Determine the (X, Y) coordinate at the center of the cell enclosing the given text.  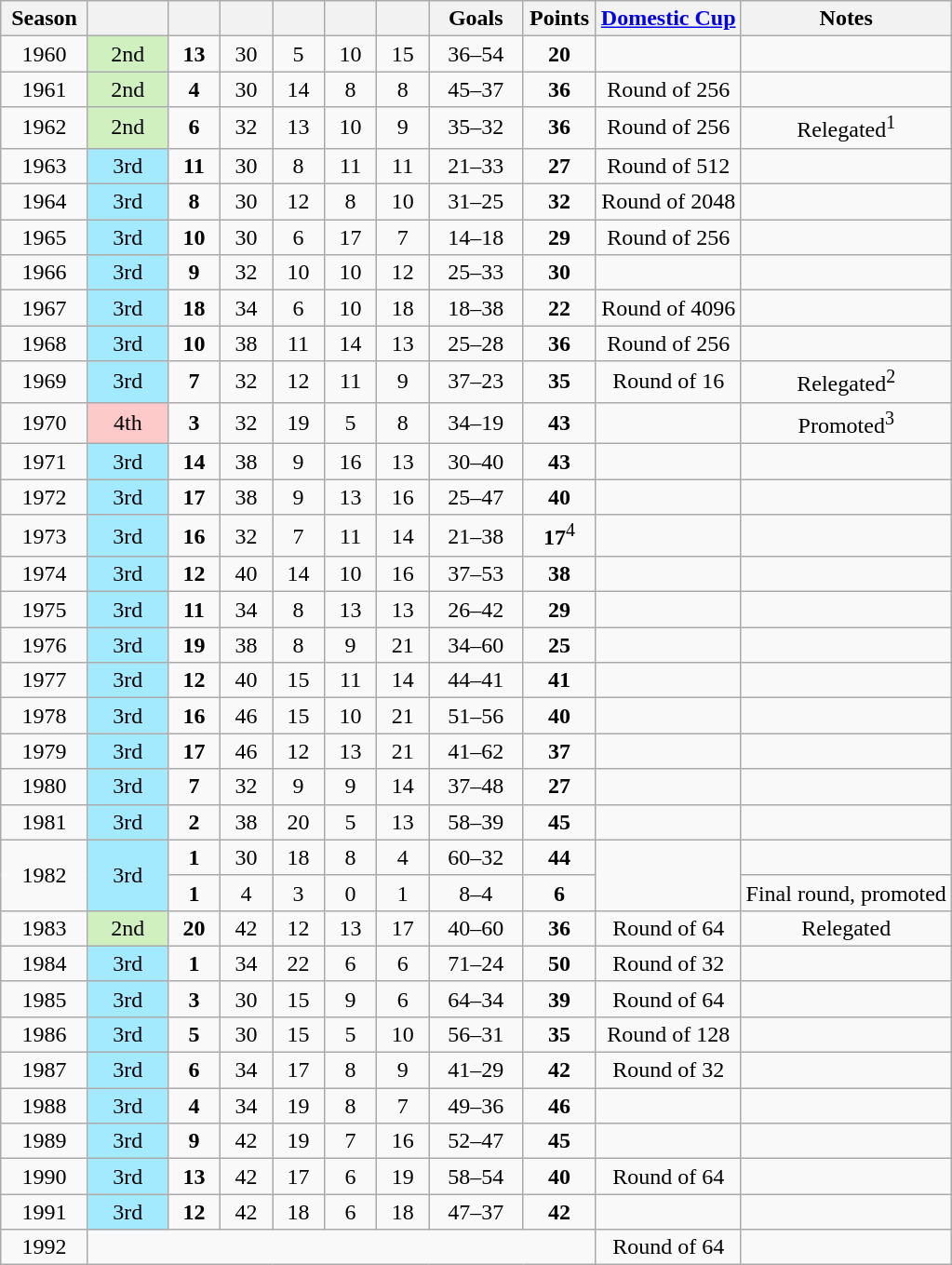
40–60 (476, 928)
1963 (45, 166)
52–47 (476, 1141)
1986 (45, 1034)
41 (560, 680)
37–23 (476, 382)
34–60 (476, 645)
Relegated1 (846, 128)
1981 (45, 822)
50 (560, 963)
1991 (45, 1212)
Round of 128 (668, 1034)
1967 (45, 308)
Goals (476, 19)
1984 (45, 963)
64–34 (476, 999)
1971 (45, 462)
1988 (45, 1106)
1978 (45, 716)
Domestic Cup (668, 19)
1992 (45, 1247)
1968 (45, 343)
1989 (45, 1141)
1962 (45, 128)
1973 (45, 536)
44 (560, 857)
14–18 (476, 237)
Final round, promoted (846, 893)
Round of 4096 (668, 308)
25–47 (476, 497)
34–19 (476, 423)
174 (560, 536)
Season (45, 19)
1964 (45, 202)
25–28 (476, 343)
58–54 (476, 1177)
Round of 2048 (668, 202)
Promoted3 (846, 423)
1977 (45, 680)
49–36 (476, 1106)
51–56 (476, 716)
36–54 (476, 54)
21–38 (476, 536)
2 (194, 822)
1990 (45, 1177)
58–39 (476, 822)
1972 (45, 497)
1980 (45, 787)
0 (351, 893)
1969 (45, 382)
37–53 (476, 574)
26–42 (476, 610)
1960 (45, 54)
1987 (45, 1070)
1966 (45, 273)
31–25 (476, 202)
1982 (45, 875)
25 (560, 645)
21–33 (476, 166)
Relegated2 (846, 382)
41–29 (476, 1070)
1965 (45, 237)
Relegated (846, 928)
47–37 (476, 1212)
1979 (45, 751)
37 (560, 751)
18–38 (476, 308)
Notes (846, 19)
71–24 (476, 963)
1970 (45, 423)
1976 (45, 645)
4th (127, 423)
44–41 (476, 680)
1974 (45, 574)
30–40 (476, 462)
1975 (45, 610)
25–33 (476, 273)
1983 (45, 928)
41–62 (476, 751)
56–31 (476, 1034)
45–37 (476, 89)
1961 (45, 89)
Points (560, 19)
37–48 (476, 787)
39 (560, 999)
8–4 (476, 893)
Round of 16 (668, 382)
1985 (45, 999)
Round of 512 (668, 166)
35–32 (476, 128)
60–32 (476, 857)
